From the cell containing the given text, extract its center point as [x, y] coordinate. 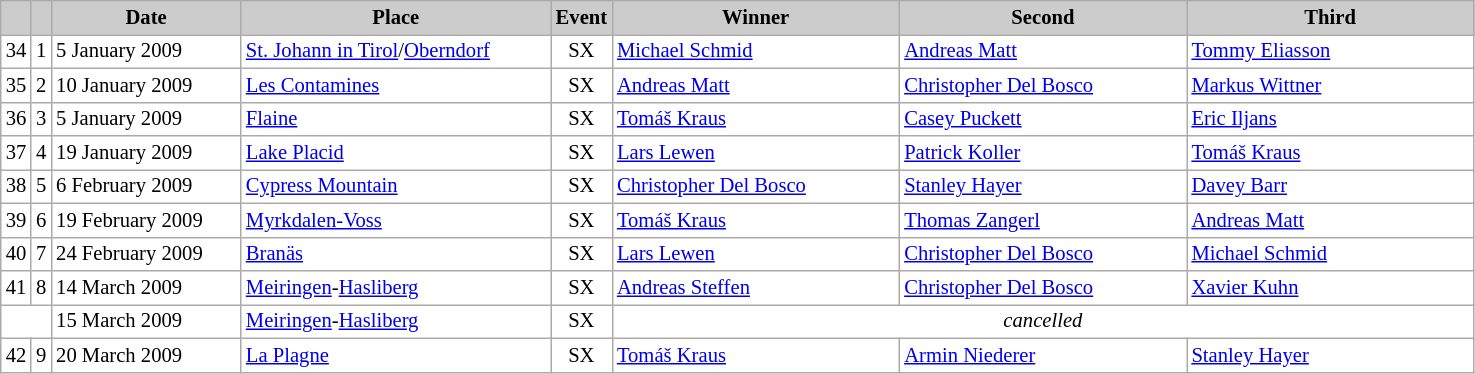
Flaine [396, 119]
19 January 2009 [146, 153]
St. Johann in Tirol/Oberndorf [396, 51]
La Plagne [396, 355]
9 [41, 355]
Third [1330, 17]
Date [146, 17]
2 [41, 85]
6 February 2009 [146, 186]
8 [41, 287]
Thomas Zangerl [1042, 220]
Lake Placid [396, 153]
Cypress Mountain [396, 186]
14 March 2009 [146, 287]
Second [1042, 17]
37 [16, 153]
1 [41, 51]
36 [16, 119]
Les Contamines [396, 85]
Event [582, 17]
Davey Barr [1330, 186]
Winner [756, 17]
5 [41, 186]
3 [41, 119]
20 March 2009 [146, 355]
cancelled [1043, 321]
40 [16, 254]
42 [16, 355]
24 February 2009 [146, 254]
Xavier Kuhn [1330, 287]
15 March 2009 [146, 321]
Andreas Steffen [756, 287]
Place [396, 17]
41 [16, 287]
10 January 2009 [146, 85]
38 [16, 186]
6 [41, 220]
Branäs [396, 254]
Myrkdalen-Voss [396, 220]
39 [16, 220]
Patrick Koller [1042, 153]
34 [16, 51]
19 February 2009 [146, 220]
Casey Puckett [1042, 119]
7 [41, 254]
Armin Niederer [1042, 355]
Markus Wittner [1330, 85]
Tommy Eliasson [1330, 51]
35 [16, 85]
Eric Iljans [1330, 119]
4 [41, 153]
